Identify which cell holds the provided text, then report its [X, Y] central coordinate. 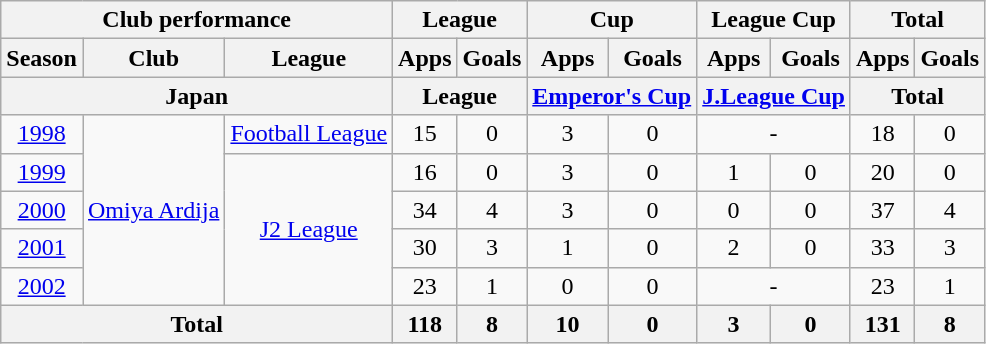
Club performance [197, 20]
15 [425, 134]
20 [882, 172]
2002 [42, 286]
Season [42, 58]
2001 [42, 248]
2 [734, 248]
1998 [42, 134]
Omiya Ardija [153, 210]
10 [568, 324]
118 [425, 324]
Cup [612, 20]
Football League [309, 134]
34 [425, 210]
30 [425, 248]
J2 League [309, 229]
Club [153, 58]
33 [882, 248]
131 [882, 324]
2000 [42, 210]
18 [882, 134]
1999 [42, 172]
Emperor's Cup [612, 96]
16 [425, 172]
League Cup [774, 20]
Japan [197, 96]
37 [882, 210]
J.League Cup [774, 96]
